Return [x, y] of the center of cell containing provided text 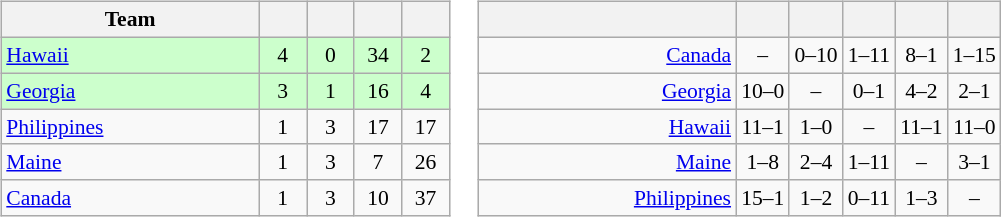
8–1 [921, 55]
1–3 [921, 198]
2–1 [974, 91]
4–2 [921, 91]
2 [426, 55]
0 [330, 55]
1–0 [816, 127]
37 [426, 198]
3–1 [974, 162]
10 [378, 198]
34 [378, 55]
15–1 [762, 198]
2–4 [816, 162]
1–15 [974, 55]
26 [426, 162]
7 [378, 162]
0–10 [816, 55]
1–2 [816, 198]
11–0 [974, 127]
16 [378, 91]
Team [130, 20]
0–11 [869, 198]
1–8 [762, 162]
0–1 [869, 91]
10–0 [762, 91]
